Scan for the cell matching the given text and deliver its [X, Y] coordinate at center. 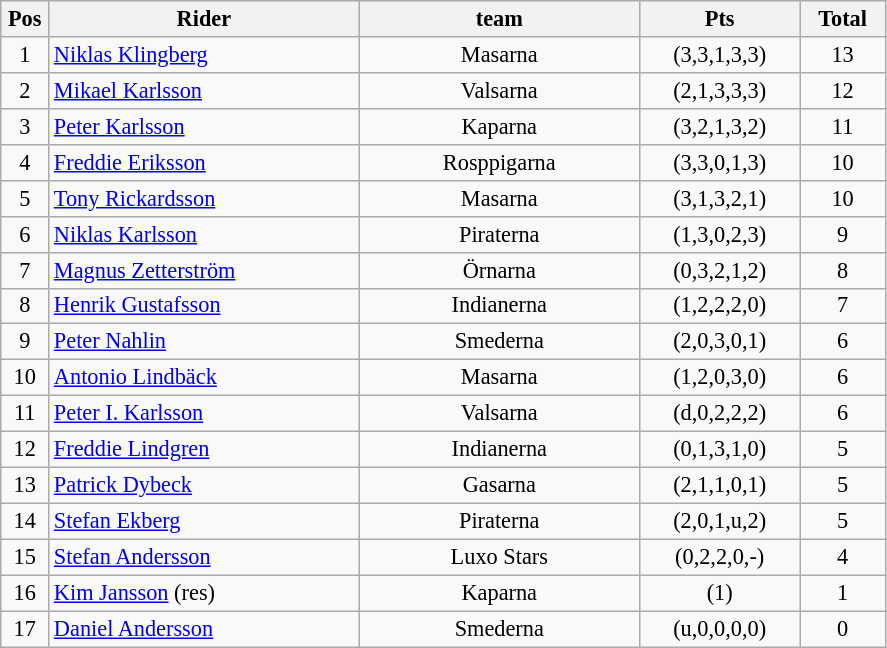
Luxo Stars [499, 557]
(1,2,0,3,0) [719, 378]
Niklas Klingberg [204, 55]
(2,1,3,3,3) [719, 90]
Mikael Karlsson [204, 90]
Henrik Gustafsson [204, 306]
15 [25, 557]
Stefan Andersson [204, 557]
Pos [25, 19]
Kim Jansson (res) [204, 593]
Rosppigarna [499, 162]
17 [25, 629]
(0,2,2,0,-) [719, 557]
(2,0,1,u,2) [719, 521]
14 [25, 521]
Peter Nahlin [204, 342]
3 [25, 126]
2 [25, 90]
(3,2,1,3,2) [719, 126]
16 [25, 593]
Örnarna [499, 270]
(1,3,0,2,3) [719, 234]
(3,3,0,1,3) [719, 162]
Peter I. Karlsson [204, 414]
(1,2,2,2,0) [719, 306]
Rider [204, 19]
(d,0,2,2,2) [719, 414]
(3,1,3,2,1) [719, 198]
(2,0,3,0,1) [719, 342]
Pts [719, 19]
(3,3,1,3,3) [719, 55]
Peter Karlsson [204, 126]
team [499, 19]
Stefan Ekberg [204, 521]
Gasarna [499, 485]
(u,0,0,0,0) [719, 629]
Niklas Karlsson [204, 234]
Antonio Lindbäck [204, 378]
Total [842, 19]
(0,3,2,1,2) [719, 270]
Tony Rickardsson [204, 198]
Freddie Lindgren [204, 450]
(1) [719, 593]
(0,1,3,1,0) [719, 450]
(2,1,1,0,1) [719, 485]
Freddie Eriksson [204, 162]
Daniel Andersson [204, 629]
0 [842, 629]
Patrick Dybeck [204, 485]
Magnus Zetterström [204, 270]
